Search for the cell housing the specified text and yield its [X, Y] center coordinate. 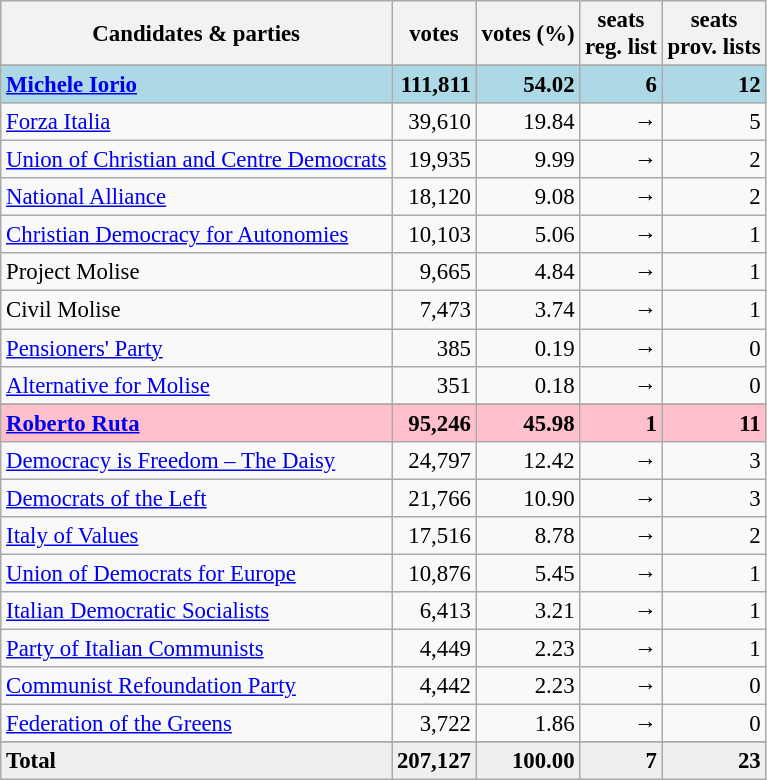
17,516 [434, 536]
Democrats of the Left [196, 498]
Christian Democracy for Autonomies [196, 235]
8.78 [528, 536]
10,876 [434, 573]
10.90 [528, 498]
18,120 [434, 197]
4,442 [434, 686]
9,665 [434, 273]
385 [434, 348]
5.45 [528, 573]
Alternative for Molise [196, 385]
votes [434, 34]
seatsreg. list [621, 34]
Michele Iorio [196, 85]
Federation of the Greens [196, 724]
5.06 [528, 235]
7 [621, 761]
111,811 [434, 85]
Union of Christian and Centre Democrats [196, 160]
39,610 [434, 122]
12.42 [528, 460]
21,766 [434, 498]
3.74 [528, 310]
votes (%) [528, 34]
Candidates & parties [196, 34]
Communist Refoundation Party [196, 686]
1.86 [528, 724]
Italian Democratic Socialists [196, 611]
95,246 [434, 423]
3.21 [528, 611]
Italy of Values [196, 536]
4,449 [434, 648]
19.84 [528, 122]
12 [714, 85]
seatsprov. lists [714, 34]
54.02 [528, 85]
24,797 [434, 460]
4.84 [528, 273]
Party of Italian Communists [196, 648]
351 [434, 385]
National Alliance [196, 197]
0.19 [528, 348]
0.18 [528, 385]
Civil Molise [196, 310]
Project Molise [196, 273]
9.99 [528, 160]
6,413 [434, 611]
Roberto Ruta [196, 423]
10,103 [434, 235]
5 [714, 122]
11 [714, 423]
23 [714, 761]
45.98 [528, 423]
207,127 [434, 761]
6 [621, 85]
3,722 [434, 724]
Union of Democrats for Europe [196, 573]
100.00 [528, 761]
9.08 [528, 197]
Democracy is Freedom – The Daisy [196, 460]
Pensioners' Party [196, 348]
19,935 [434, 160]
7,473 [434, 310]
Total [196, 761]
Forza Italia [196, 122]
